Detect which cell encompasses the target text, then output its [x, y] center coordinate. 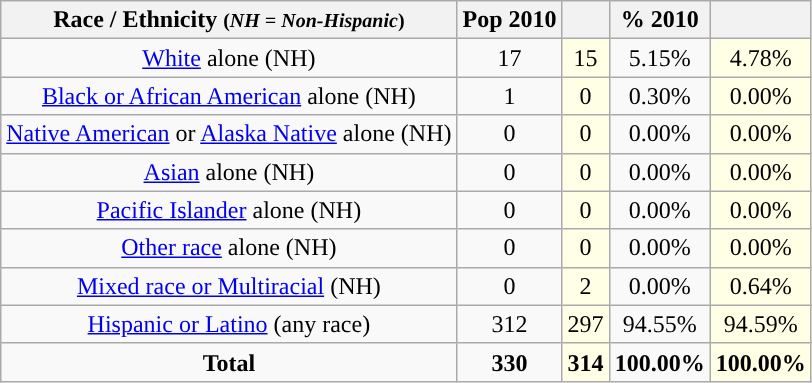
Total [229, 362]
15 [586, 58]
314 [586, 362]
White alone (NH) [229, 58]
94.55% [660, 324]
Other race alone (NH) [229, 248]
297 [586, 324]
0.64% [760, 286]
2 [586, 286]
4.78% [760, 58]
17 [510, 58]
Black or African American alone (NH) [229, 96]
94.59% [760, 324]
Pop 2010 [510, 20]
Race / Ethnicity (NH = Non-Hispanic) [229, 20]
1 [510, 96]
Mixed race or Multiracial (NH) [229, 286]
Hispanic or Latino (any race) [229, 324]
312 [510, 324]
5.15% [660, 58]
Native American or Alaska Native alone (NH) [229, 134]
Asian alone (NH) [229, 172]
% 2010 [660, 20]
Pacific Islander alone (NH) [229, 210]
330 [510, 362]
0.30% [660, 96]
